Identify which cell holds the provided text, then report its (x, y) central coordinate. 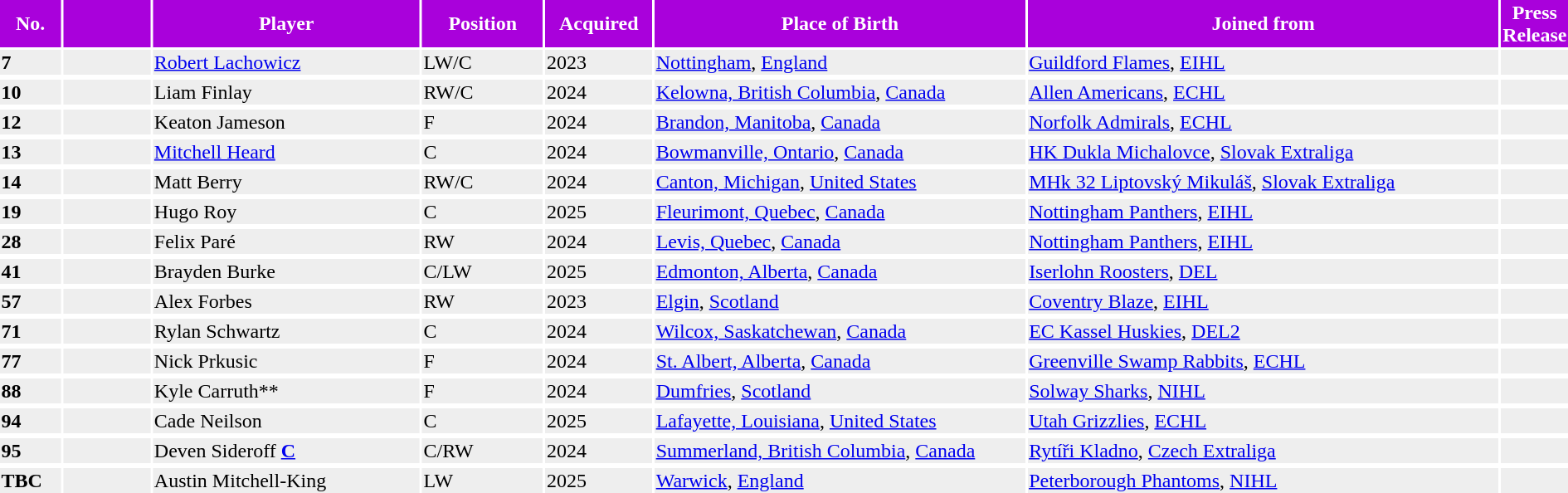
Position (483, 23)
MHk 32 Liptovský Mikuláš, Slovak Extraliga (1264, 182)
14 (30, 182)
Felix Paré (286, 242)
12 (30, 122)
Wilcox, Saskatchewan, Canada (840, 331)
77 (30, 361)
Utah Grizzlies, ECHL (1264, 421)
95 (30, 451)
Deven Sideroff C (286, 451)
Hugo Roy (286, 212)
LW (483, 481)
Edmonton, Alberta, Canada (840, 271)
19 (30, 212)
C/RW (483, 451)
Bowmanville, Ontario, Canada (840, 152)
Brayden Burke (286, 271)
Warwick, England (840, 481)
Austin Mitchell-King (286, 481)
EC Kassel Huskies, DEL2 (1264, 331)
Fleurimont, Quebec, Canada (840, 212)
Press Release (1535, 23)
10 (30, 92)
Liam Finlay (286, 92)
Keaton Jameson (286, 122)
Mitchell Heard (286, 152)
TBC (30, 481)
57 (30, 301)
13 (30, 152)
LW/C (483, 62)
28 (30, 242)
Joined from (1264, 23)
Alex Forbes (286, 301)
Kelowna, British Columbia, Canada (840, 92)
St. Albert, Alberta, Canada (840, 361)
Allen Americans, ECHL (1264, 92)
Place of Birth (840, 23)
Levis, Quebec, Canada (840, 242)
Robert Lachowicz (286, 62)
Nick Prkusic (286, 361)
88 (30, 391)
Acquired (599, 23)
Coventry Blaze, EIHL (1264, 301)
41 (30, 271)
Canton, Michigan, United States (840, 182)
Rytíři Kladno, Czech Extraliga (1264, 451)
Brandon, Manitoba, Canada (840, 122)
C/LW (483, 271)
Guildford Flames, EIHL (1264, 62)
Nottingham, England (840, 62)
Solway Sharks, NIHL (1264, 391)
Player (286, 23)
Peterborough Phantoms, NIHL (1264, 481)
71 (30, 331)
7 (30, 62)
Greenville Swamp Rabbits, ECHL (1264, 361)
No. (30, 23)
Cade Neilson (286, 421)
Matt Berry (286, 182)
94 (30, 421)
Lafayette, Louisiana, United States (840, 421)
HK Dukla Michalovce, Slovak Extraliga (1264, 152)
Dumfries, Scotland (840, 391)
Elgin, Scotland (840, 301)
Iserlohn Roosters, DEL (1264, 271)
Summerland, British Columbia, Canada (840, 451)
Norfolk Admirals, ECHL (1264, 122)
Rylan Schwartz (286, 331)
Kyle Carruth** (286, 391)
